Locate the cell with the specified text and output its [x, y] center coordinate. 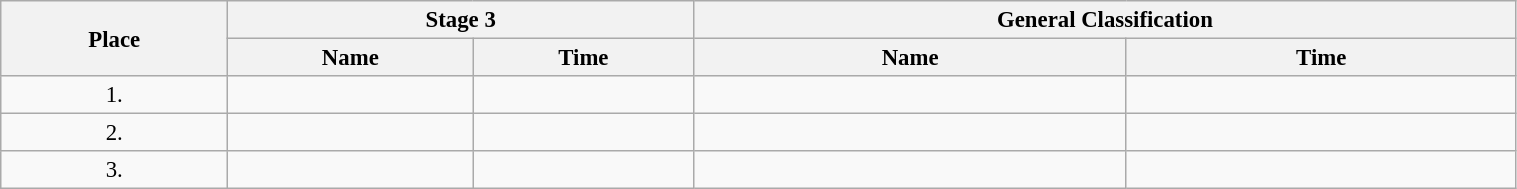
1. [114, 95]
General Classification [1105, 20]
Stage 3 [461, 20]
2. [114, 133]
3. [114, 170]
Place [114, 38]
